Provide the (x, y) coordinate of the cell's center where the given text is located.  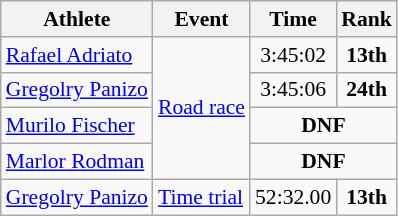
Murilo Fischer (77, 126)
Event (202, 19)
3:45:02 (293, 55)
Marlor Rodman (77, 162)
Rafael Adriato (77, 55)
Time (293, 19)
3:45:06 (293, 90)
Time trial (202, 197)
Rank (366, 19)
24th (366, 90)
Athlete (77, 19)
Road race (202, 108)
52:32.00 (293, 197)
